For the text-containing cell, return its midpoint in [x, y] coordinate format. 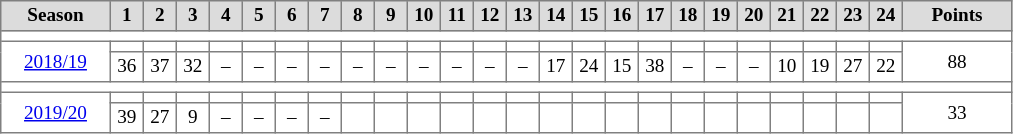
8 [358, 16]
2018/19 [56, 61]
2019/20 [56, 112]
Season [56, 16]
2 [160, 16]
32 [192, 67]
33 [957, 112]
13 [522, 16]
20 [754, 16]
37 [160, 67]
14 [556, 16]
Points [957, 16]
1 [126, 16]
16 [622, 16]
21 [786, 16]
6 [292, 16]
12 [490, 16]
7 [324, 16]
3 [192, 16]
23 [852, 16]
5 [258, 16]
88 [957, 61]
38 [654, 67]
18 [688, 16]
4 [226, 16]
39 [126, 118]
36 [126, 67]
11 [456, 16]
